Return the (X, Y) coordinate for the center point of the cell that contains the specified text.  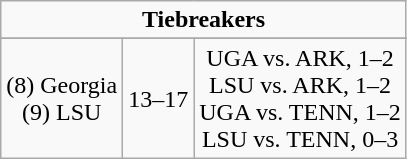
(8) Georgia(9) LSU (62, 98)
UGA vs. ARK, 1–2LSU vs. ARK, 1–2UGA vs. TENN, 1–2LSU vs. TENN, 0–3 (300, 98)
Tiebreakers (204, 20)
13–17 (158, 98)
